Scan for the cell matching the given text and deliver its [x, y] coordinate at center. 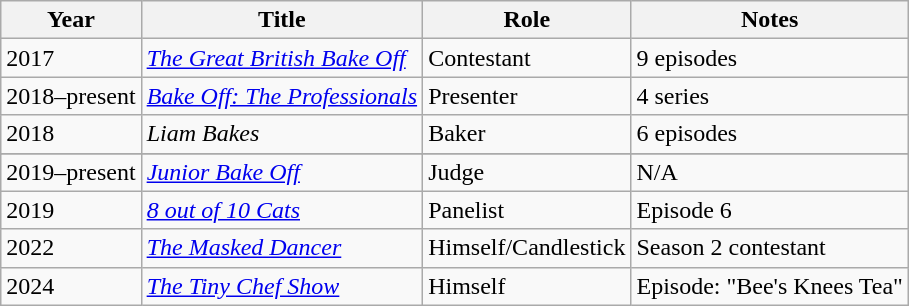
Role [527, 20]
Notes [770, 20]
Liam Bakes [282, 134]
Episode 6 [770, 210]
Bake Off: The Professionals [282, 96]
Panelist [527, 210]
2019 [71, 210]
Baker [527, 134]
Episode: "Bee's Knees Tea" [770, 286]
The Tiny Chef Show [282, 286]
The Masked Dancer [282, 248]
2019–present [71, 172]
Year [71, 20]
2017 [71, 58]
Himself [527, 286]
Judge [527, 172]
6 episodes [770, 134]
The Great British Bake Off [282, 58]
2018 [71, 134]
4 series [770, 96]
2024 [71, 286]
9 episodes [770, 58]
Junior Bake Off [282, 172]
Contestant [527, 58]
2018–present [71, 96]
Presenter [527, 96]
Season 2 contestant [770, 248]
Himself/Candlestick [527, 248]
8 out of 10 Cats [282, 210]
Title [282, 20]
N/A [770, 172]
2022 [71, 248]
